Return the (x, y) coordinate for the center point of the cell that contains the specified text.  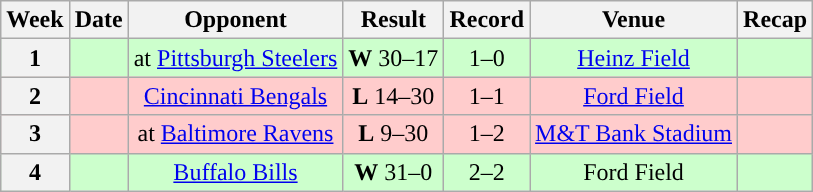
1–1 (487, 96)
4 (35, 172)
Heinz Field (634, 58)
M&T Bank Stadium (634, 134)
Record (487, 20)
1–2 (487, 134)
1–0 (487, 58)
Venue (634, 20)
Opponent (236, 20)
Result (394, 20)
L 9–30 (394, 134)
W 31–0 (394, 172)
at Baltimore Ravens (236, 134)
Recap (776, 20)
Cincinnati Bengals (236, 96)
L 14–30 (394, 96)
2 (35, 96)
1 (35, 58)
Buffalo Bills (236, 172)
at Pittsburgh Steelers (236, 58)
2–2 (487, 172)
Week (35, 20)
3 (35, 134)
Date (98, 20)
W 30–17 (394, 58)
